Return the (x, y) coordinate for the center point of the cell that contains the specified text.  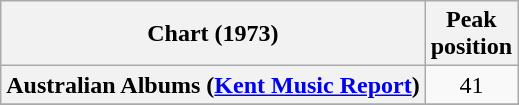
Australian Albums (Kent Music Report) (213, 85)
41 (471, 85)
Chart (1973) (213, 34)
Peakposition (471, 34)
